Identify which cell holds the provided text, then report its (x, y) central coordinate. 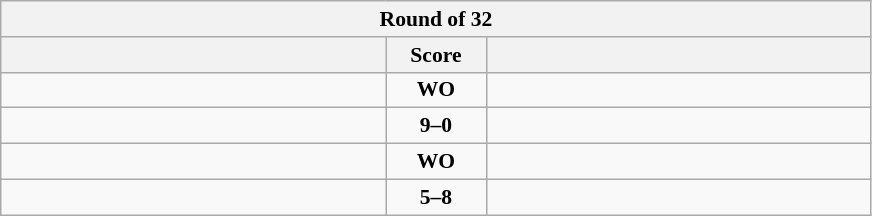
9–0 (436, 126)
Score (436, 55)
5–8 (436, 197)
Round of 32 (436, 19)
